Capture the cell that displays the provided text and extract its (X, Y) central coordinate. 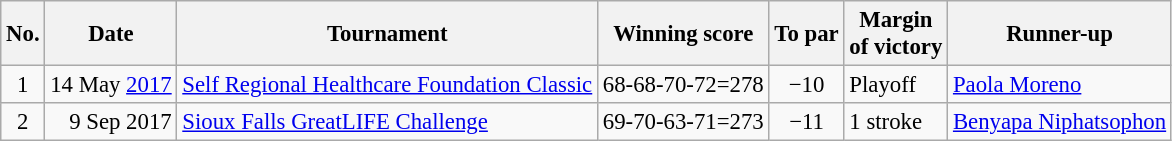
68-68-70-72=278 (684, 85)
Marginof victory (896, 34)
Playoff (896, 85)
Self Regional Healthcare Foundation Classic (388, 85)
9 Sep 2017 (111, 122)
−11 (806, 122)
Date (111, 34)
1 stroke (896, 122)
Benyapa Niphatsophon (1060, 122)
69-70-63-71=273 (684, 122)
1 (23, 85)
Winning score (684, 34)
Tournament (388, 34)
No. (23, 34)
14 May 2017 (111, 85)
2 (23, 122)
−10 (806, 85)
Paola Moreno (1060, 85)
Runner-up (1060, 34)
To par (806, 34)
Sioux Falls GreatLIFE Challenge (388, 122)
